Detect which cell encompasses the target text, then output its [x, y] center coordinate. 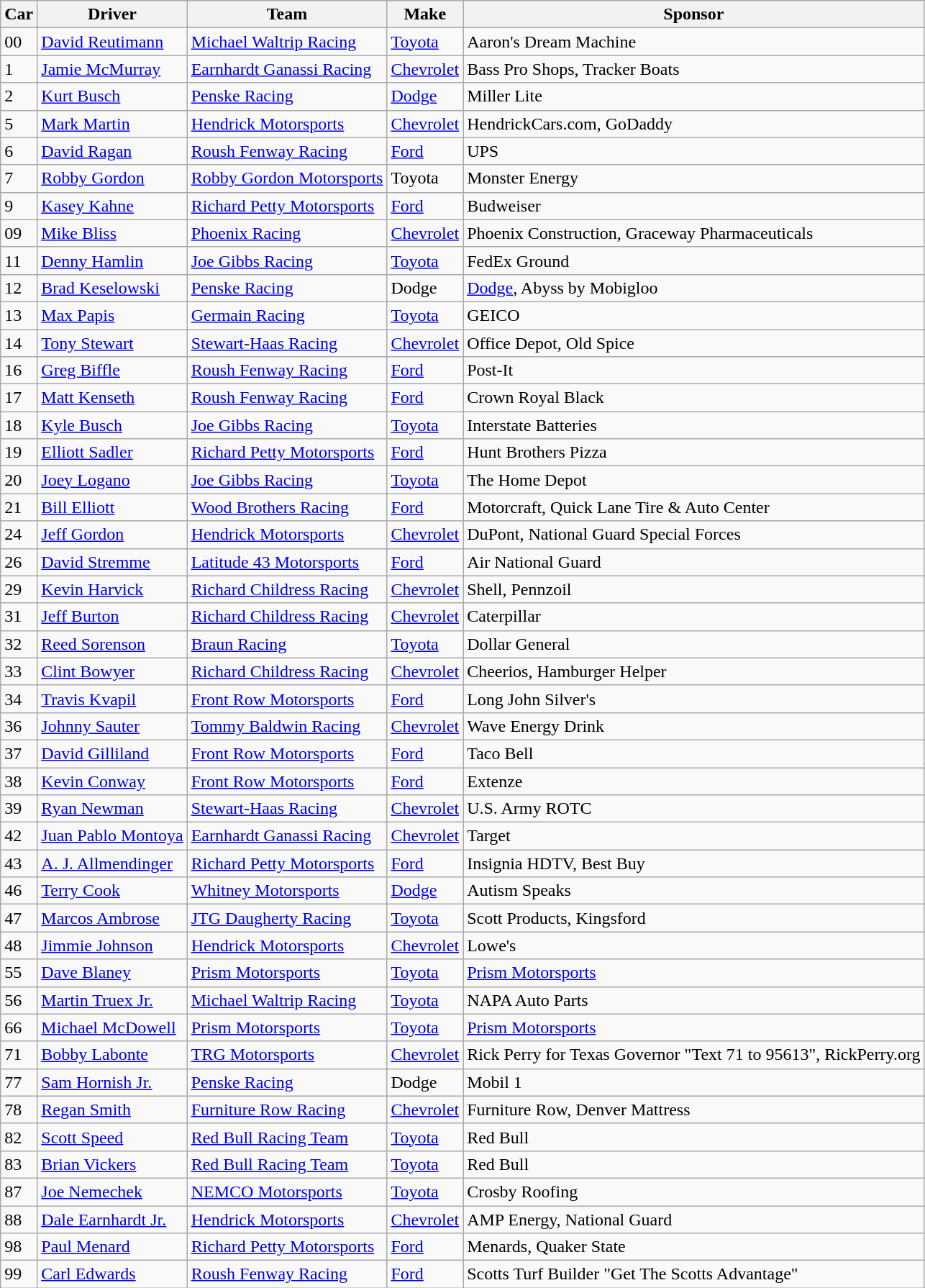
Kevin Conway [112, 781]
Reed Sorenson [112, 644]
Insignia HDTV, Best Buy [693, 863]
TRG Motorsports [287, 1055]
Furniture Row, Denver Mattress [693, 1110]
Johnny Sauter [112, 726]
Jamie McMurray [112, 69]
2 [19, 96]
Miller Lite [693, 96]
09 [19, 233]
Elliott Sadler [112, 453]
Juan Pablo Montoya [112, 836]
1 [19, 69]
Jimmie Johnson [112, 945]
Denny Hamlin [112, 260]
11 [19, 260]
77 [19, 1082]
55 [19, 973]
Bill Elliott [112, 507]
Joe Nemechek [112, 1192]
6 [19, 151]
Robby Gordon Motorsports [287, 178]
UPS [693, 151]
24 [19, 535]
66 [19, 1028]
13 [19, 315]
Caterpillar [693, 617]
Kevin Harvick [112, 589]
Ryan Newman [112, 809]
31 [19, 617]
Rick Perry for Texas Governor "Text 71 to 95613", RickPerry.org [693, 1055]
42 [19, 836]
Jeff Gordon [112, 535]
Car [19, 14]
9 [19, 206]
Shell, Pennzoil [693, 589]
Crown Royal Black [693, 398]
Lowe's [693, 945]
14 [19, 343]
26 [19, 562]
Tony Stewart [112, 343]
Motorcraft, Quick Lane Tire & Auto Center [693, 507]
Autism Speaks [693, 891]
Tommy Baldwin Racing [287, 726]
Scott Speed [112, 1137]
HendrickCars.com, GoDaddy [693, 124]
16 [19, 371]
Sam Hornish Jr. [112, 1082]
Whitney Motorsports [287, 891]
29 [19, 589]
87 [19, 1192]
5 [19, 124]
Team [287, 14]
Max Papis [112, 315]
21 [19, 507]
Kyle Busch [112, 425]
David Ragan [112, 151]
Wood Brothers Racing [287, 507]
18 [19, 425]
Paul Menard [112, 1247]
David Reutimann [112, 42]
33 [19, 671]
Menards, Quaker State [693, 1247]
Bobby Labonte [112, 1055]
39 [19, 809]
Marcos Ambrose [112, 918]
Mike Bliss [112, 233]
56 [19, 1000]
Post-It [693, 371]
37 [19, 753]
Mobil 1 [693, 1082]
48 [19, 945]
Monster Energy [693, 178]
Crosby Roofing [693, 1192]
12 [19, 288]
FedEx Ground [693, 260]
88 [19, 1220]
Carl Edwards [112, 1274]
78 [19, 1110]
Furniture Row Racing [287, 1110]
Driver [112, 14]
Budweiser [693, 206]
99 [19, 1274]
20 [19, 480]
Scotts Turf Builder "Get The Scotts Advantage" [693, 1274]
00 [19, 42]
98 [19, 1247]
Dale Earnhardt Jr. [112, 1220]
GEICO [693, 315]
Mark Martin [112, 124]
David Gilliland [112, 753]
36 [19, 726]
71 [19, 1055]
AMP Energy, National Guard [693, 1220]
Robby Gordon [112, 178]
47 [19, 918]
Extenze [693, 781]
Greg Biffle [112, 371]
Dollar General [693, 644]
The Home Depot [693, 480]
Martin Truex Jr. [112, 1000]
Phoenix Racing [287, 233]
Office Depot, Old Spice [693, 343]
38 [19, 781]
Long John Silver's [693, 699]
7 [19, 178]
Travis Kvapil [112, 699]
Hunt Brothers Pizza [693, 453]
Wave Energy Drink [693, 726]
Latitude 43 Motorsports [287, 562]
Target [693, 836]
Dave Blaney [112, 973]
Bass Pro Shops, Tracker Boats [693, 69]
Dodge, Abyss by Mobigloo [693, 288]
NAPA Auto Parts [693, 1000]
Braun Racing [287, 644]
Brian Vickers [112, 1164]
Germain Racing [287, 315]
Make [425, 14]
Clint Bowyer [112, 671]
Michael McDowell [112, 1028]
Kasey Kahne [112, 206]
Taco Bell [693, 753]
34 [19, 699]
Brad Keselowski [112, 288]
Cheerios, Hamburger Helper [693, 671]
David Stremme [112, 562]
JTG Daugherty Racing [287, 918]
A. J. Allmendinger [112, 863]
43 [19, 863]
19 [19, 453]
Matt Kenseth [112, 398]
Aaron's Dream Machine [693, 42]
Jeff Burton [112, 617]
Sponsor [693, 14]
NEMCO Motorsports [287, 1192]
DuPont, National Guard Special Forces [693, 535]
32 [19, 644]
Joey Logano [112, 480]
Interstate Batteries [693, 425]
17 [19, 398]
Terry Cook [112, 891]
Regan Smith [112, 1110]
Kurt Busch [112, 96]
46 [19, 891]
Phoenix Construction, Graceway Pharmaceuticals [693, 233]
Air National Guard [693, 562]
U.S. Army ROTC [693, 809]
83 [19, 1164]
82 [19, 1137]
Scott Products, Kingsford [693, 918]
